Extract the (x, y) coordinate from the center of the cell holding the provided text.  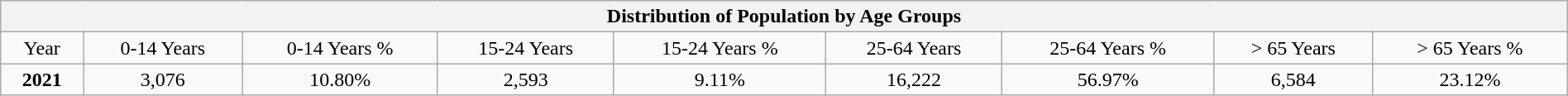
> 65 Years (1293, 48)
15-24 Years % (719, 48)
23.12% (1470, 79)
Year (42, 48)
15-24 Years (526, 48)
Distribution of Population by Age Groups (784, 17)
25-64 Years % (1108, 48)
16,222 (915, 79)
25-64 Years (915, 48)
56.97% (1108, 79)
2021 (42, 79)
6,584 (1293, 79)
> 65 Years % (1470, 48)
9.11% (719, 79)
0-14 Years % (340, 48)
3,076 (163, 79)
10.80% (340, 79)
2,593 (526, 79)
0-14 Years (163, 48)
